Scan for the cell matching the given text and deliver its [X, Y] coordinate at center. 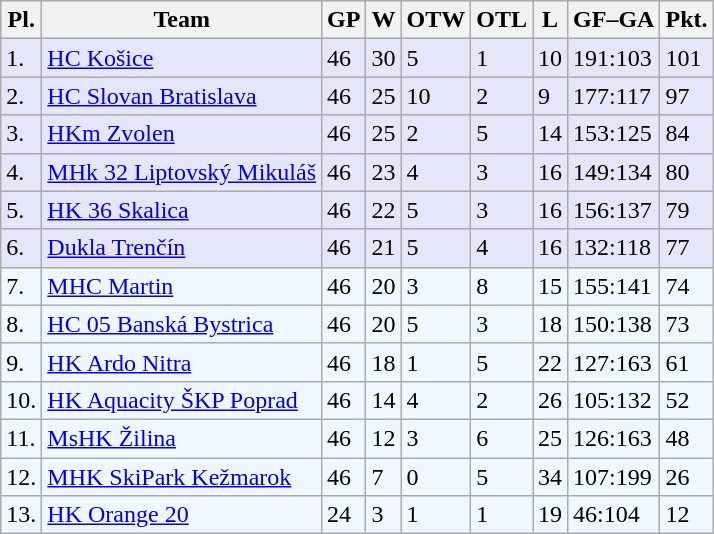
GF–GA [614, 20]
MHk 32 Liptovský Mikuláš [182, 172]
79 [686, 210]
156:137 [614, 210]
15 [550, 286]
6. [22, 248]
80 [686, 172]
127:163 [614, 362]
HK Ardo Nitra [182, 362]
52 [686, 400]
Dukla Trenčín [182, 248]
8. [22, 324]
HK Aquacity ŠKP Poprad [182, 400]
6 [502, 438]
61 [686, 362]
9 [550, 96]
46:104 [614, 515]
HK 36 Skalica [182, 210]
74 [686, 286]
0 [436, 477]
84 [686, 134]
77 [686, 248]
HC 05 Banská Bystrica [182, 324]
MHK SkiPark Kežmarok [182, 477]
19 [550, 515]
11. [22, 438]
HC Košice [182, 58]
OTW [436, 20]
97 [686, 96]
107:199 [614, 477]
GP [344, 20]
W [384, 20]
MsHK Žilina [182, 438]
1. [22, 58]
L [550, 20]
101 [686, 58]
HKm Zvolen [182, 134]
132:118 [614, 248]
149:134 [614, 172]
10. [22, 400]
Pkt. [686, 20]
155:141 [614, 286]
12. [22, 477]
OTL [502, 20]
177:117 [614, 96]
HK Orange 20 [182, 515]
34 [550, 477]
105:132 [614, 400]
7 [384, 477]
HC Slovan Bratislava [182, 96]
24 [344, 515]
73 [686, 324]
13. [22, 515]
30 [384, 58]
191:103 [614, 58]
Team [182, 20]
153:125 [614, 134]
150:138 [614, 324]
126:163 [614, 438]
23 [384, 172]
2. [22, 96]
9. [22, 362]
5. [22, 210]
21 [384, 248]
7. [22, 286]
8 [502, 286]
3. [22, 134]
MHC Martin [182, 286]
4. [22, 172]
48 [686, 438]
Pl. [22, 20]
